Capture the cell that displays the provided text and extract its (x, y) central coordinate. 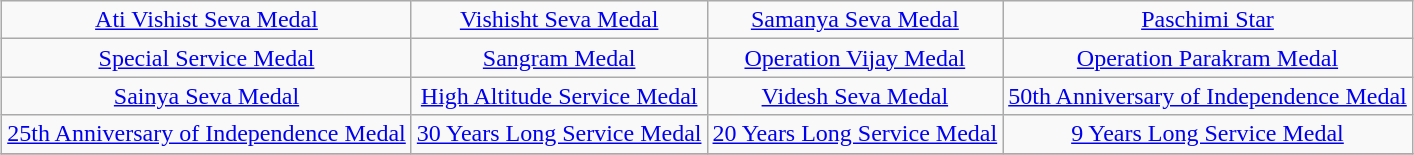
Operation Parakram Medal (1208, 58)
25th Anniversary of Independence Medal (207, 134)
Operation Vijay Medal (855, 58)
Vishisht Seva Medal (559, 20)
High Altitude Service Medal (559, 96)
Samanya Seva Medal (855, 20)
30 Years Long Service Medal (559, 134)
Sainya Seva Medal (207, 96)
20 Years Long Service Medal (855, 134)
Paschimi Star (1208, 20)
50th Anniversary of Independence Medal (1208, 96)
Ati Vishist Seva Medal (207, 20)
9 Years Long Service Medal (1208, 134)
Videsh Seva Medal (855, 96)
Special Service Medal (207, 58)
Sangram Medal (559, 58)
